Determine the (x, y) coordinate at the center of the cell enclosing the given text.  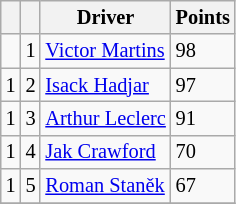
Points (203, 17)
91 (203, 118)
4 (31, 152)
5 (31, 186)
Arthur Leclerc (105, 118)
Jak Crawford (105, 152)
Roman Staněk (105, 186)
Isack Hadjar (105, 85)
3 (31, 118)
67 (203, 186)
98 (203, 51)
97 (203, 85)
2 (31, 85)
Victor Martins (105, 51)
70 (203, 152)
Driver (105, 17)
